Locate the cell with the specified text and output its (x, y) center coordinate. 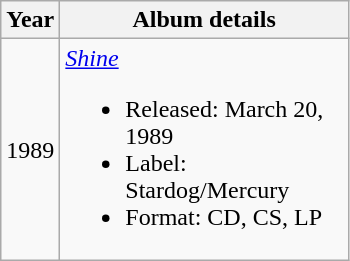
ShineReleased: March 20, 1989Label: Stardog/MercuryFormat: CD, CS, LP (204, 150)
Album details (204, 20)
1989 (30, 150)
Year (30, 20)
